Return [x, y] of the center of cell containing provided text 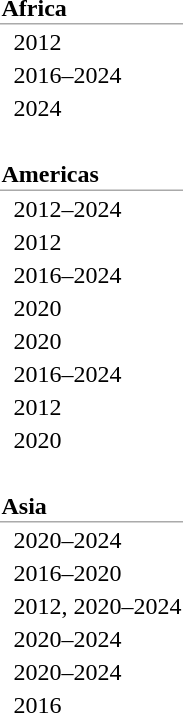
2024 [98, 109]
2012, 2020–2024 [98, 607]
2016–2020 [98, 573]
Asia [92, 507]
Americas [92, 176]
2012–2024 [98, 209]
